Locate the cell with the specified text and output its (x, y) center coordinate. 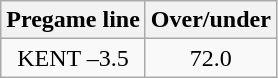
Pregame line (74, 20)
72.0 (210, 58)
Over/under (210, 20)
KENT –3.5 (74, 58)
